Extract the [x, y] coordinate from the center of the cell holding the provided text.  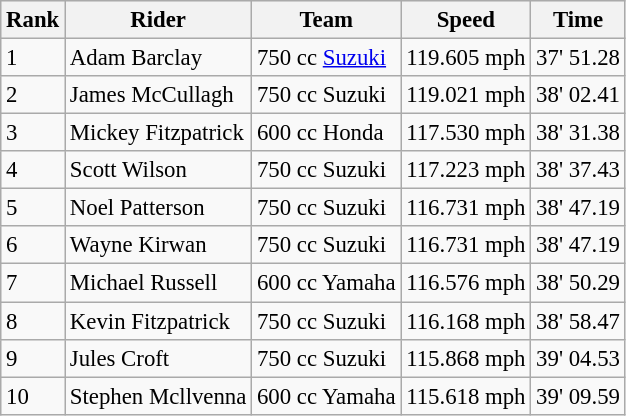
Speed [466, 20]
6 [33, 245]
10 [33, 396]
Wayne Kirwan [158, 245]
38' 31.38 [578, 133]
39' 09.59 [578, 396]
Scott Wilson [158, 170]
116.576 mph [466, 283]
2 [33, 95]
4 [33, 170]
3 [33, 133]
38' 37.43 [578, 170]
117.223 mph [466, 170]
38' 58.47 [578, 321]
38' 50.29 [578, 283]
1 [33, 58]
39' 04.53 [578, 358]
115.868 mph [466, 358]
Kevin Fitzpatrick [158, 321]
9 [33, 358]
Rider [158, 20]
600 cc Honda [326, 133]
117.530 mph [466, 133]
Jules Croft [158, 358]
Michael Russell [158, 283]
Mickey Fitzpatrick [158, 133]
Time [578, 20]
Rank [33, 20]
8 [33, 321]
119.021 mph [466, 95]
115.618 mph [466, 396]
7 [33, 283]
38' 02.41 [578, 95]
5 [33, 208]
37' 51.28 [578, 58]
Adam Barclay [158, 58]
Team [326, 20]
119.605 mph [466, 58]
James McCullagh [158, 95]
Stephen Mcllvenna [158, 396]
Noel Patterson [158, 208]
116.168 mph [466, 321]
